For the text-containing cell, return its midpoint in [X, Y] coordinate format. 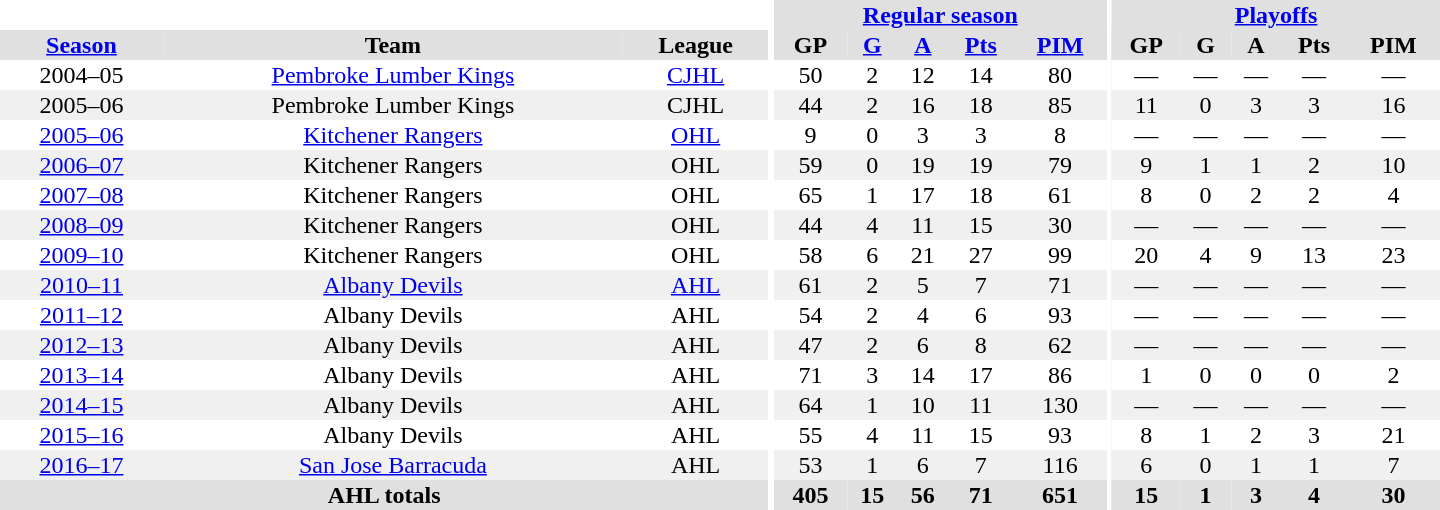
2006–07 [82, 165]
2013–14 [82, 375]
Season [82, 45]
65 [810, 195]
53 [810, 465]
Team [393, 45]
2016–17 [82, 465]
2004–05 [82, 75]
86 [1060, 375]
20 [1146, 255]
2012–13 [82, 345]
59 [810, 165]
99 [1060, 255]
Playoffs [1276, 15]
55 [810, 435]
2009–10 [82, 255]
2008–09 [82, 225]
47 [810, 345]
64 [810, 405]
405 [810, 495]
2010–11 [82, 285]
651 [1060, 495]
2014–15 [82, 405]
79 [1060, 165]
58 [810, 255]
130 [1060, 405]
12 [924, 75]
13 [1314, 255]
54 [810, 315]
56 [924, 495]
80 [1060, 75]
League [696, 45]
116 [1060, 465]
2015–16 [82, 435]
2011–12 [82, 315]
62 [1060, 345]
50 [810, 75]
85 [1060, 105]
AHL totals [384, 495]
Regular season [940, 15]
2007–08 [82, 195]
5 [924, 285]
23 [1394, 255]
San Jose Barracuda [393, 465]
27 [981, 255]
